Output the [x, y] coordinate of the center of the cell containing the given text.  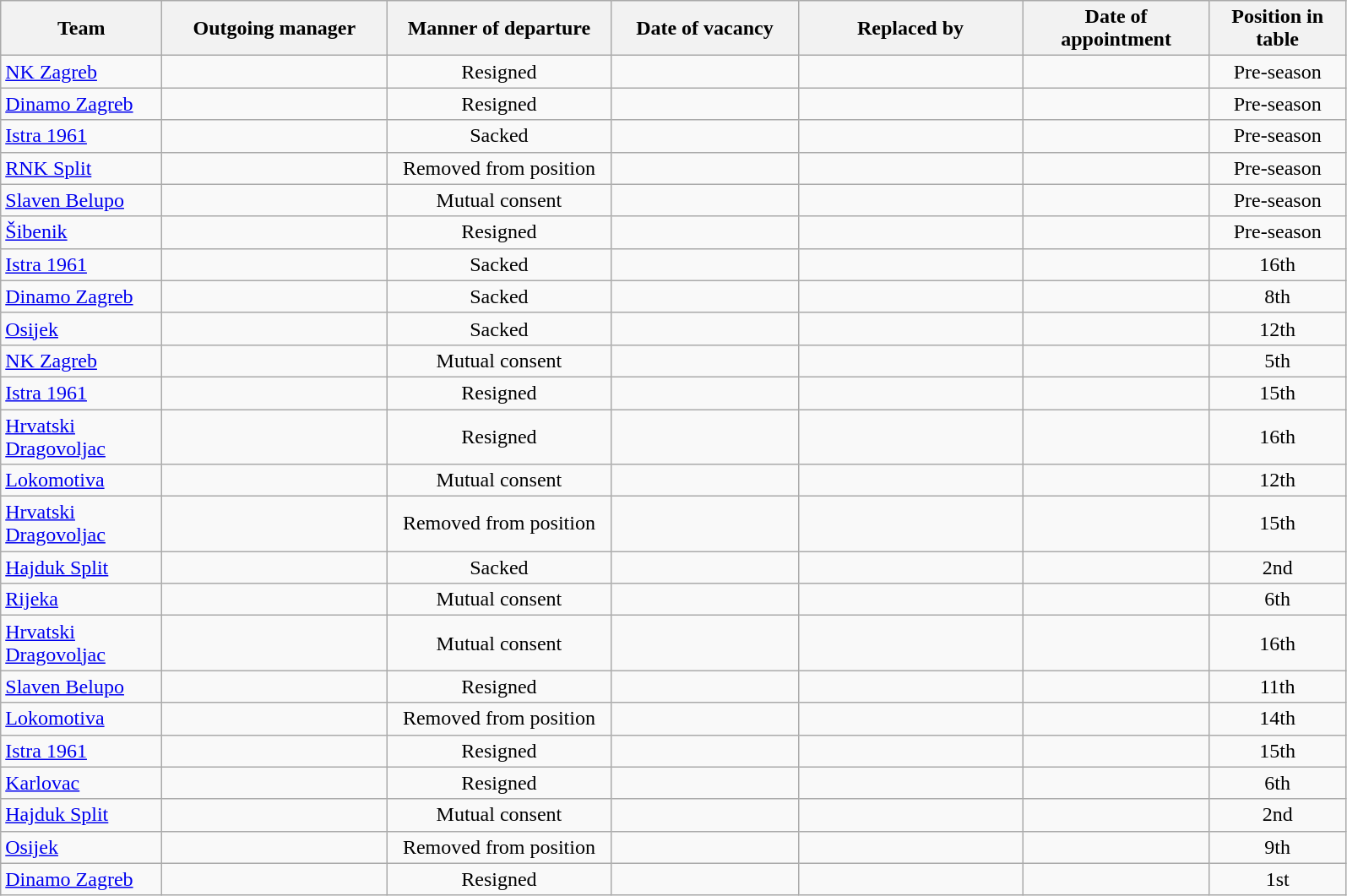
RNK Split [81, 168]
14th [1277, 719]
Manner of departure [499, 29]
Date of vacancy [704, 29]
Šibenik [81, 232]
8th [1277, 296]
Replaced by [910, 29]
Rijeka [81, 600]
Team [81, 29]
Date of appointment [1116, 29]
11th [1277, 687]
Position in table [1277, 29]
1st [1277, 879]
Karlovac [81, 783]
9th [1277, 847]
5th [1277, 361]
Outgoing manager [274, 29]
